Detect which cell encompasses the target text, then output its (x, y) center coordinate. 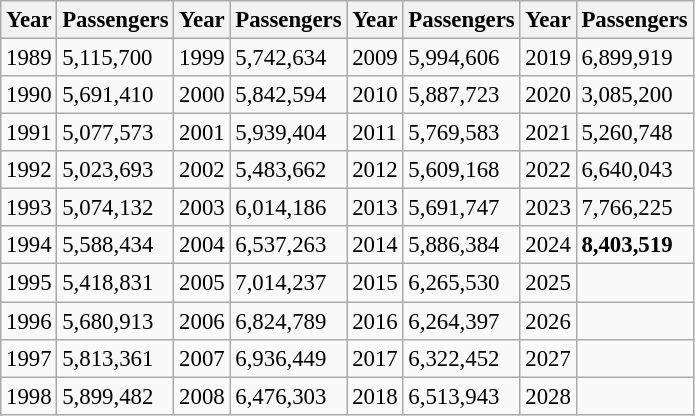
6,322,452 (462, 358)
5,939,404 (288, 133)
5,260,748 (634, 133)
1990 (29, 95)
2009 (375, 58)
5,899,482 (116, 396)
1995 (29, 283)
2028 (548, 396)
6,640,043 (634, 170)
2012 (375, 170)
2002 (202, 170)
2005 (202, 283)
5,077,573 (116, 133)
2025 (548, 283)
8,403,519 (634, 245)
2015 (375, 283)
2001 (202, 133)
1993 (29, 208)
2016 (375, 321)
2024 (548, 245)
2000 (202, 95)
5,483,662 (288, 170)
2020 (548, 95)
2013 (375, 208)
6,014,186 (288, 208)
5,886,384 (462, 245)
1994 (29, 245)
5,691,410 (116, 95)
7,014,237 (288, 283)
1997 (29, 358)
2026 (548, 321)
5,609,168 (462, 170)
5,769,583 (462, 133)
6,476,303 (288, 396)
7,766,225 (634, 208)
2023 (548, 208)
5,887,723 (462, 95)
5,588,434 (116, 245)
2004 (202, 245)
6,264,397 (462, 321)
2007 (202, 358)
6,824,789 (288, 321)
5,691,747 (462, 208)
2003 (202, 208)
6,936,449 (288, 358)
2010 (375, 95)
1999 (202, 58)
2018 (375, 396)
2006 (202, 321)
5,418,831 (116, 283)
5,680,913 (116, 321)
5,842,594 (288, 95)
2019 (548, 58)
1998 (29, 396)
1991 (29, 133)
2008 (202, 396)
5,074,132 (116, 208)
5,813,361 (116, 358)
2017 (375, 358)
2021 (548, 133)
5,115,700 (116, 58)
2011 (375, 133)
3,085,200 (634, 95)
2027 (548, 358)
1992 (29, 170)
5,742,634 (288, 58)
6,537,263 (288, 245)
1996 (29, 321)
1989 (29, 58)
6,513,943 (462, 396)
6,265,530 (462, 283)
6,899,919 (634, 58)
5,994,606 (462, 58)
5,023,693 (116, 170)
2022 (548, 170)
2014 (375, 245)
